Detect which cell encompasses the target text, then output its (x, y) center coordinate. 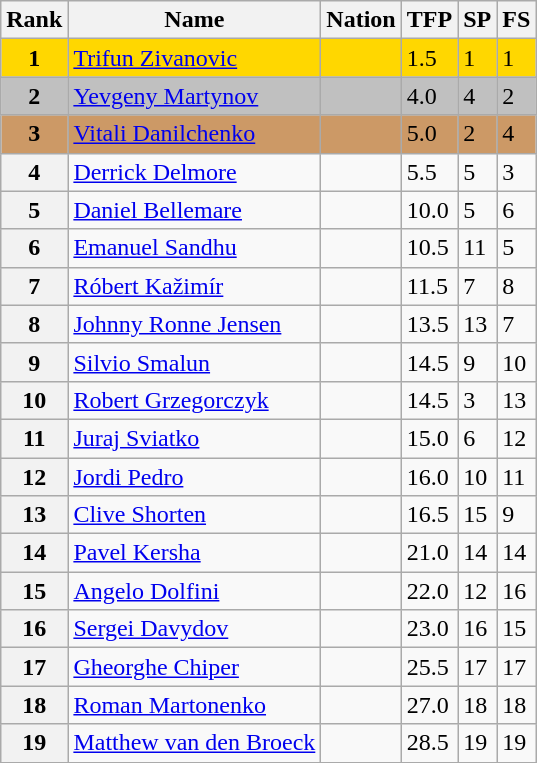
Sergei Davydov (194, 629)
Clive Shorten (194, 515)
Emanuel Sandhu (194, 248)
Nation (361, 20)
27.0 (429, 705)
TFP (429, 20)
Yevgeny Martynov (194, 96)
Rank (34, 20)
Juraj Sviatko (194, 438)
11.5 (429, 286)
Angelo Dolfini (194, 591)
5.0 (429, 134)
Name (194, 20)
Trifun Zivanovic (194, 58)
Matthew van den Broeck (194, 743)
10.5 (429, 248)
21.0 (429, 553)
16.0 (429, 477)
25.5 (429, 667)
15.0 (429, 438)
Roman Martonenko (194, 705)
Johnny Ronne Jensen (194, 324)
SP (478, 20)
Jordi Pedro (194, 477)
Derrick Delmore (194, 172)
1.5 (429, 58)
Pavel Kersha (194, 553)
FS (516, 20)
Robert Grzegorczyk (194, 400)
Vitali Danilchenko (194, 134)
Daniel Bellemare (194, 210)
Silvio Smalun (194, 362)
16.5 (429, 515)
Róbert Kažimír (194, 286)
10.0 (429, 210)
22.0 (429, 591)
13.5 (429, 324)
4.0 (429, 96)
Gheorghe Chiper (194, 667)
23.0 (429, 629)
28.5 (429, 743)
5.5 (429, 172)
